Find where the given text appears and provide that cell's center as (X, Y) coordinate. 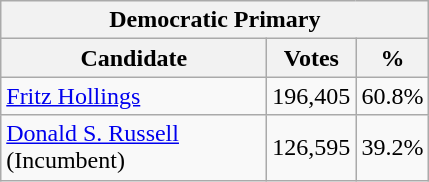
Donald S. Russell (Incumbent) (134, 148)
60.8% (392, 96)
196,405 (312, 96)
Fritz Hollings (134, 96)
% (392, 58)
Votes (312, 58)
Democratic Primary (215, 20)
126,595 (312, 148)
39.2% (392, 148)
Candidate (134, 58)
